Locate the cell with the specified text and output its (x, y) center coordinate. 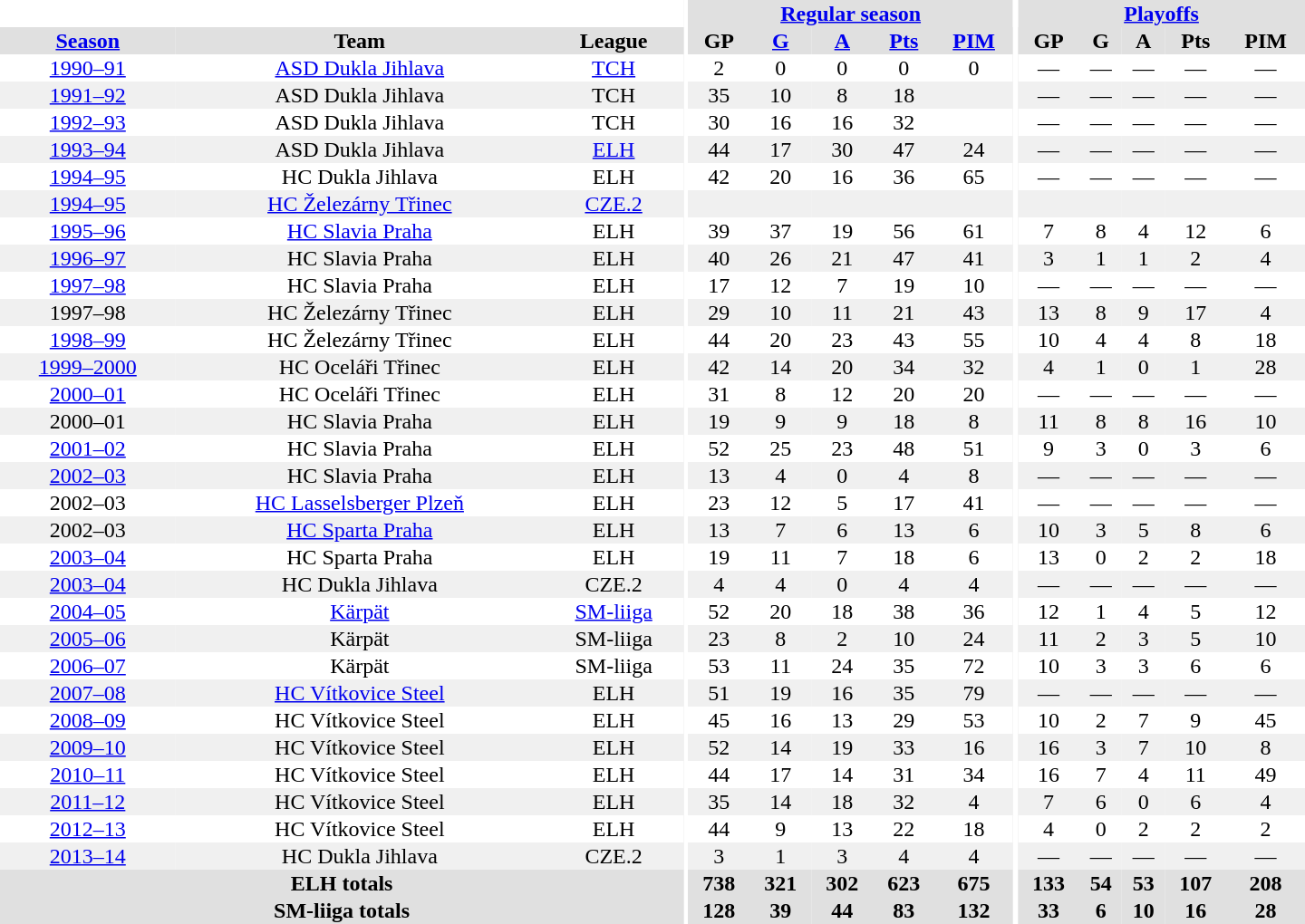
Regular season (850, 14)
65 (973, 177)
26 (780, 258)
Playoffs (1162, 14)
302 (842, 883)
55 (973, 340)
128 (719, 910)
48 (904, 448)
1990–91 (88, 68)
25 (780, 448)
2010–11 (88, 775)
49 (1265, 775)
ELH totals (342, 883)
83 (904, 910)
1996–97 (88, 258)
Season (88, 41)
2001–02 (88, 448)
2008–09 (88, 720)
1993–94 (88, 149)
61 (973, 231)
2006–07 (88, 666)
22 (904, 829)
1992–93 (88, 122)
2012–13 (88, 829)
321 (780, 883)
623 (904, 883)
League (614, 41)
132 (973, 910)
HC Lasselsberger Plzeň (361, 503)
56 (904, 231)
38 (904, 611)
Team (361, 41)
2011–12 (88, 802)
107 (1195, 883)
208 (1265, 883)
2005–06 (88, 639)
54 (1100, 883)
1998–99 (88, 340)
79 (973, 693)
SM-liiga totals (342, 910)
1999–2000 (88, 367)
738 (719, 883)
2009–10 (88, 747)
40 (719, 258)
2004–05 (88, 611)
1991–92 (88, 95)
2013–14 (88, 856)
675 (973, 883)
72 (973, 666)
133 (1049, 883)
2007–08 (88, 693)
37 (780, 231)
1995–96 (88, 231)
